From the cell containing the given text, extract its center point as (x, y) coordinate. 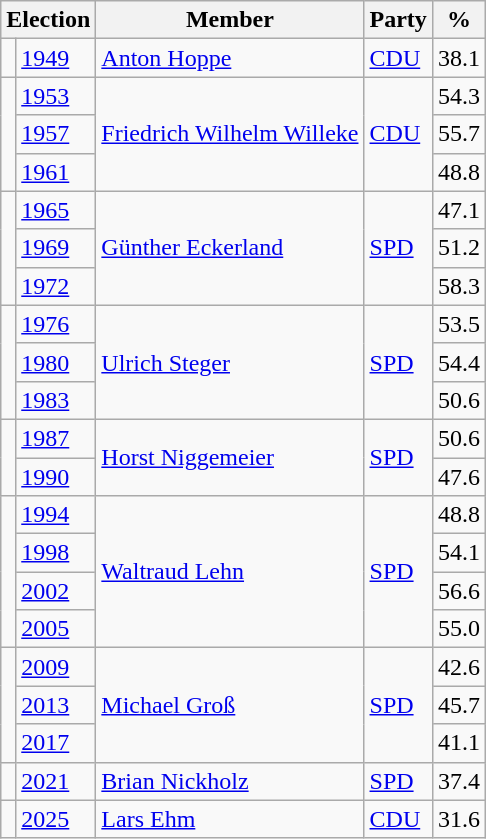
Anton Hoppe (230, 58)
45.7 (458, 705)
54.1 (458, 553)
1957 (56, 134)
42.6 (458, 667)
2013 (56, 705)
Horst Niggemeier (230, 457)
1961 (56, 172)
1953 (56, 96)
Member (230, 20)
41.1 (458, 743)
1994 (56, 515)
37.4 (458, 781)
2005 (56, 629)
Günther Eckerland (230, 248)
% (458, 20)
1949 (56, 58)
1969 (56, 248)
54.4 (458, 362)
Election (48, 20)
1980 (56, 362)
Ulrich Steger (230, 362)
Brian Nickholz (230, 781)
47.1 (458, 210)
58.3 (458, 286)
2017 (56, 743)
1972 (56, 286)
1990 (56, 477)
53.5 (458, 324)
55.7 (458, 134)
1976 (56, 324)
55.0 (458, 629)
Party (398, 20)
1983 (56, 400)
2009 (56, 667)
Lars Ehm (230, 819)
31.6 (458, 819)
47.6 (458, 477)
Michael Groß (230, 705)
1987 (56, 438)
51.2 (458, 248)
Friedrich Wilhelm Willeke (230, 134)
2025 (56, 819)
1998 (56, 553)
2002 (56, 591)
2021 (56, 781)
Waltraud Lehn (230, 572)
54.3 (458, 96)
56.6 (458, 591)
1965 (56, 210)
38.1 (458, 58)
